For the text-containing cell, return its midpoint in (x, y) coordinate format. 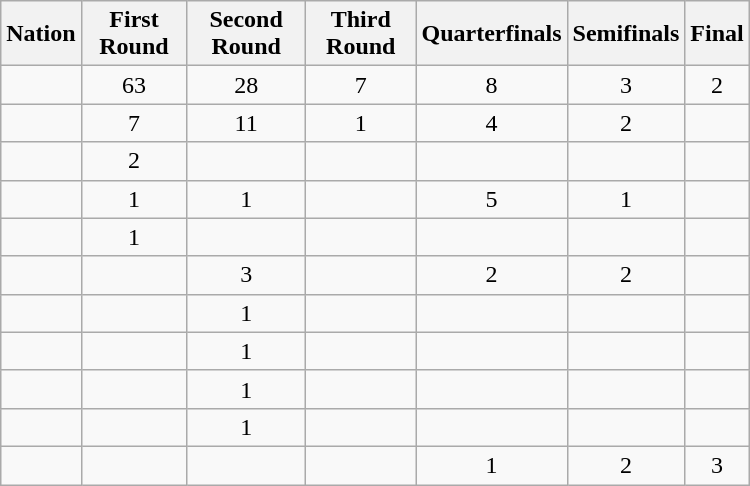
5 (492, 199)
First Round (134, 34)
8 (492, 85)
Nation (41, 34)
Second Round (246, 34)
11 (246, 123)
Quarterfinals (492, 34)
4 (492, 123)
63 (134, 85)
Final (717, 34)
Third Round (361, 34)
28 (246, 85)
Semifinals (626, 34)
